Scan for the cell matching the given text and deliver its (X, Y) coordinate at center. 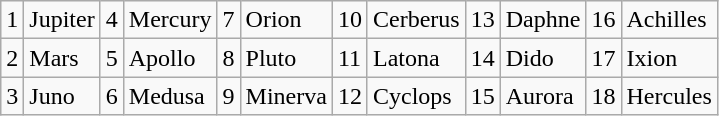
11 (350, 58)
Ixion (669, 58)
18 (604, 96)
Pluto (286, 58)
2 (12, 58)
8 (228, 58)
Achilles (669, 20)
7 (228, 20)
Aurora (543, 96)
3 (12, 96)
5 (112, 58)
10 (350, 20)
Dido (543, 58)
Minerva (286, 96)
12 (350, 96)
Mercury (170, 20)
15 (482, 96)
Cyclops (416, 96)
Hercules (669, 96)
Mars (62, 58)
Apollo (170, 58)
14 (482, 58)
Latona (416, 58)
Daphne (543, 20)
1 (12, 20)
Juno (62, 96)
Medusa (170, 96)
Cerberus (416, 20)
Jupiter (62, 20)
4 (112, 20)
16 (604, 20)
9 (228, 96)
6 (112, 96)
17 (604, 58)
13 (482, 20)
Orion (286, 20)
